Locate the cell with the specified text and output its [x, y] center coordinate. 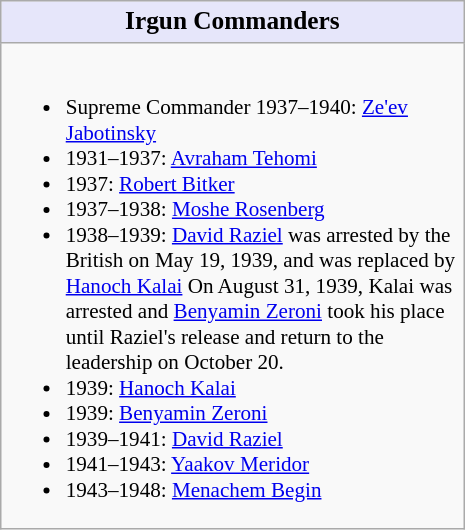
Irgun Commanders [232, 22]
